Extract the [X, Y] coordinate from the center of the cell holding the provided text.  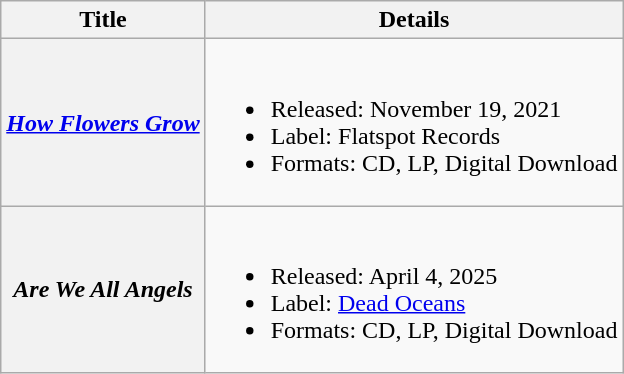
Details [414, 20]
Title [103, 20]
Released: November 19, 2021Label: Flatspot RecordsFormats: CD, LP, Digital Download [414, 122]
How Flowers Grow [103, 122]
Released: April 4, 2025Label: Dead OceansFormats: CD, LP, Digital Download [414, 290]
Are We All Angels [103, 290]
